Search for the cell housing the specified text and yield its [x, y] center coordinate. 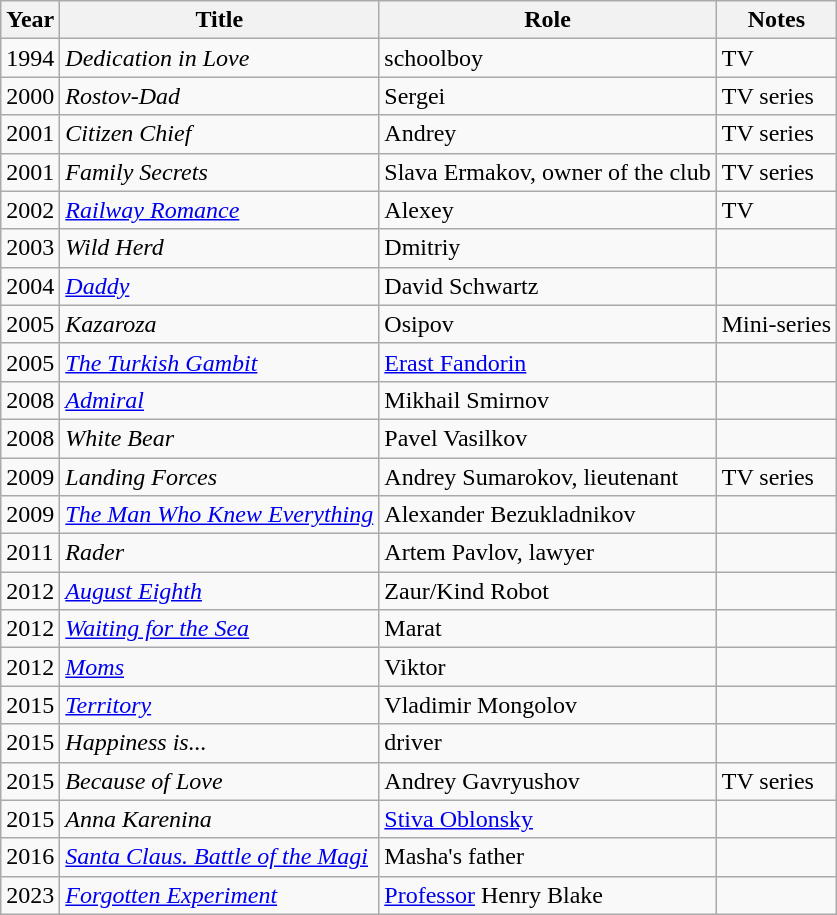
Title [220, 20]
Rostov-Dad [220, 96]
Pavel Vasilkov [548, 438]
Forgotten Experiment [220, 895]
Andrey Sumarokov, lieutenant [548, 477]
2002 [30, 210]
Osipov [548, 324]
Landing Forces [220, 477]
August Eighth [220, 591]
Vladimir Mongolov [548, 705]
The Turkish Gambit [220, 362]
Citizen Chief [220, 134]
Dmitriy [548, 248]
Year [30, 20]
1994 [30, 58]
Viktor [548, 667]
driver [548, 743]
Alexander Bezukladnikov [548, 515]
Role [548, 20]
Zaur/Kind Robot [548, 591]
2023 [30, 895]
Dedication in Love [220, 58]
Because of Love [220, 781]
2011 [30, 553]
Santa Claus. Battle of the Magi [220, 857]
Anna Karenina [220, 819]
Happiness is... [220, 743]
2016 [30, 857]
Railway Romance [220, 210]
Mini-series [776, 324]
Wild Herd [220, 248]
Erast Fandorin [548, 362]
Moms [220, 667]
Professor Henry Blake [548, 895]
2004 [30, 286]
2003 [30, 248]
Masha's father [548, 857]
Rader [220, 553]
2000 [30, 96]
Admiral [220, 400]
Andrey [548, 134]
Notes [776, 20]
Mikhail Smirnov [548, 400]
Marat [548, 629]
Slava Ermakov, owner of the club [548, 172]
Alexey [548, 210]
schoolboy [548, 58]
Andrey Gavryushov [548, 781]
White Bear [220, 438]
David Schwartz [548, 286]
Stiva Oblonsky [548, 819]
Waiting for the Sea [220, 629]
The Man Who Knew Everything [220, 515]
Family Secrets [220, 172]
Artem Pavlov, lawyer [548, 553]
Sergei [548, 96]
Territory [220, 705]
Kazaroza [220, 324]
Daddy [220, 286]
